Search for the cell housing the specified text and yield its (x, y) center coordinate. 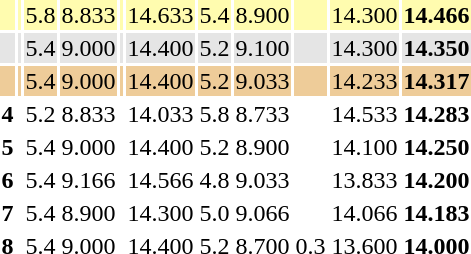
14.250 (436, 147)
14.183 (436, 213)
14.100 (364, 147)
14.317 (436, 81)
13.833 (364, 180)
9.100 (262, 48)
4.8 (214, 180)
5.0 (214, 213)
14.533 (364, 114)
4 (8, 114)
14.566 (160, 180)
14.466 (436, 15)
14.283 (436, 114)
14.633 (160, 15)
14.350 (436, 48)
14.066 (364, 213)
14.033 (160, 114)
14.233 (364, 81)
6 (8, 180)
9.166 (88, 180)
8.733 (262, 114)
5 (8, 147)
9.066 (262, 213)
7 (8, 213)
14.200 (436, 180)
